Find where the given text appears and provide that cell's center as [X, Y] coordinate. 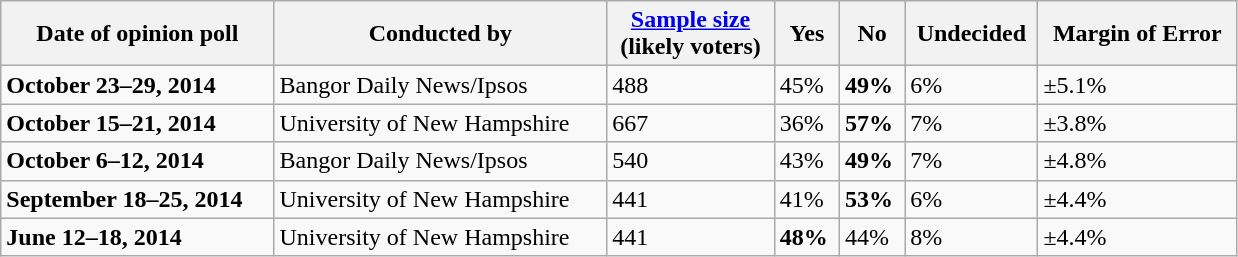
57% [872, 123]
43% [806, 161]
488 [691, 85]
Yes [806, 34]
No [872, 34]
October 23–29, 2014 [138, 85]
June 12–18, 2014 [138, 237]
53% [872, 199]
±4.8% [1138, 161]
Sample size(likely voters) [691, 34]
36% [806, 123]
540 [691, 161]
Conducted by [440, 34]
48% [806, 237]
Margin of Error [1138, 34]
±3.8% [1138, 123]
±5.1% [1138, 85]
41% [806, 199]
October 15–21, 2014 [138, 123]
September 18–25, 2014 [138, 199]
44% [872, 237]
Undecided [972, 34]
October 6–12, 2014 [138, 161]
45% [806, 85]
667 [691, 123]
Date of opinion poll [138, 34]
8% [972, 237]
